For the text-containing cell, return its midpoint in [X, Y] coordinate format. 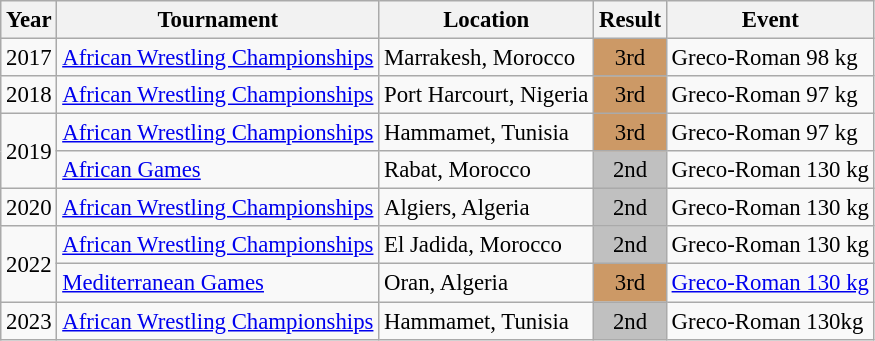
Tournament [218, 20]
Location [486, 20]
Port Harcourt, Nigeria [486, 95]
Event [770, 20]
Greco-Roman 130kg [770, 321]
2018 [29, 95]
Result [630, 20]
Mediterranean Games [218, 283]
Rabat, Morocco [486, 170]
Oran, Algeria [486, 283]
El Jadida, Morocco [486, 245]
2020 [29, 208]
African Games [218, 170]
2017 [29, 58]
Year [29, 20]
Marrakesh, Morocco [486, 58]
2019 [29, 152]
2022 [29, 264]
Greco-Roman 98 kg [770, 58]
Algiers, Algeria [486, 208]
2023 [29, 321]
